Detect which cell encompasses the target text, then output its [X, Y] center coordinate. 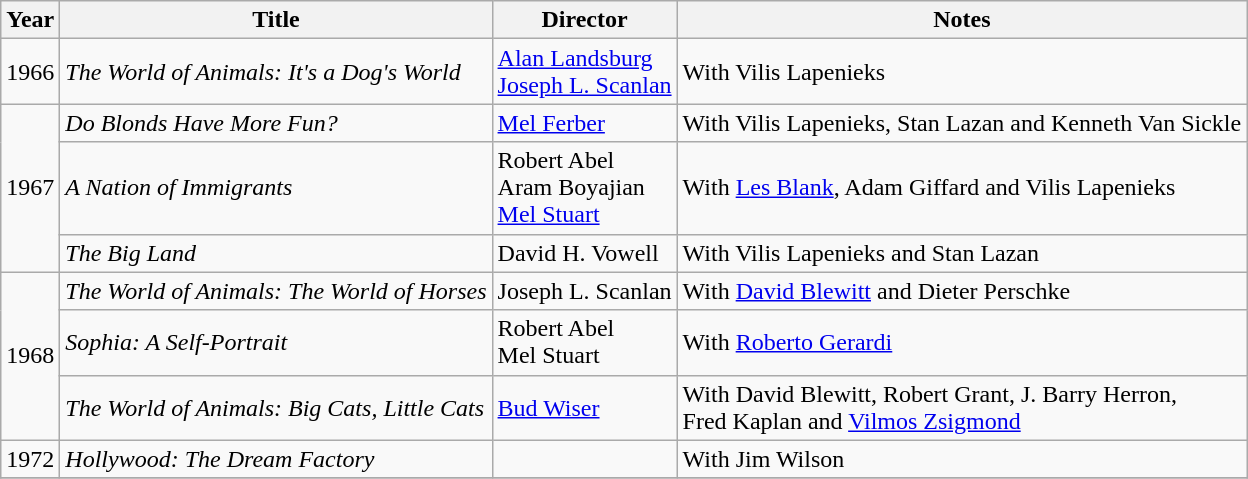
With Vilis Lapenieks [962, 72]
1967 [30, 188]
With Jim Wilson [962, 459]
The World of Animals: It's a Dog's World [276, 72]
Alan LandsburgJoseph L. Scanlan [584, 72]
1968 [30, 356]
Title [276, 20]
Robert AbelMel Stuart [584, 342]
1972 [30, 459]
David H. Vowell [584, 253]
With David Blewitt and Dieter Perschke [962, 291]
Director [584, 20]
Bud Wiser [584, 408]
The World of Animals: Big Cats, Little Cats [276, 408]
With Roberto Gerardi [962, 342]
With Vilis Lapenieks, Stan Lazan and Kenneth Van Sickle [962, 123]
Year [30, 20]
With Vilis Lapenieks and Stan Lazan [962, 253]
1966 [30, 72]
Do Blonds Have More Fun? [276, 123]
Mel Ferber [584, 123]
Joseph L. Scanlan [584, 291]
Notes [962, 20]
With David Blewitt, Robert Grant, J. Barry Herron,Fred Kaplan and Vilmos Zsigmond [962, 408]
Sophia: A Self-Portrait [276, 342]
Hollywood: The Dream Factory [276, 459]
With Les Blank, Adam Giffard and Vilis Lapenieks [962, 188]
A Nation of Immigrants [276, 188]
Robert AbelAram BoyajianMel Stuart [584, 188]
The World of Animals: The World of Horses [276, 291]
The Big Land [276, 253]
